Search for the cell housing the specified text and yield its (X, Y) center coordinate. 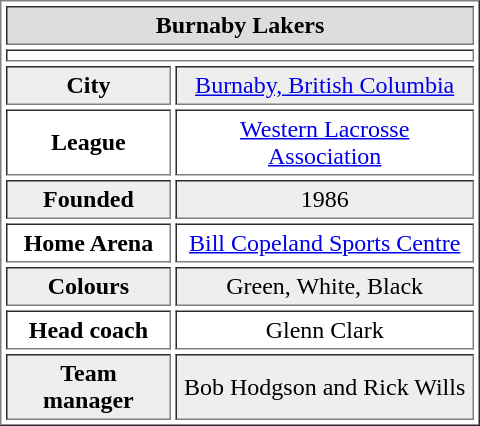
Bill Copeland Sports Centre (324, 244)
Burnaby Lakers (240, 26)
Founded (88, 200)
Colours (88, 286)
Green, White, Black (324, 286)
Bob Hodgson and Rick Wills (324, 387)
Home Arena (88, 244)
Burnaby, British Columbia (324, 86)
Western Lacrosse Association (324, 143)
1986 (324, 200)
Glenn Clark (324, 330)
Team manager (88, 387)
City (88, 86)
Head coach (88, 330)
League (88, 143)
